Output the [x, y] coordinate of the center of the cell containing the given text.  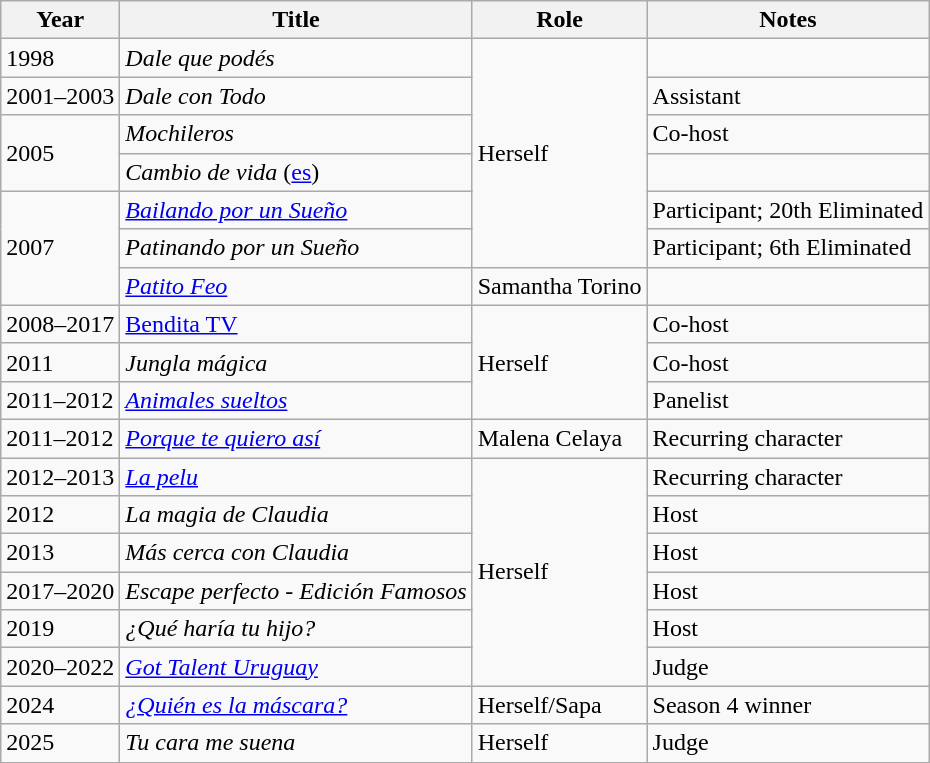
Panelist [788, 400]
Animales sueltos [296, 400]
Bendita TV [296, 324]
2011 [60, 362]
Participant; 20th Eliminated [788, 210]
Patinando por un Sueño [296, 248]
2012 [60, 515]
Herself/Sapa [560, 705]
2025 [60, 743]
1998 [60, 58]
Porque te quiero así [296, 438]
Title [296, 20]
¿Qué haría tu hijo? [296, 629]
Patito Feo [296, 286]
2017–2020 [60, 591]
2007 [60, 248]
Bailando por un Sueño [296, 210]
Assistant [788, 96]
Got Talent Uruguay [296, 667]
2001–2003 [60, 96]
Cambio de vida (es) [296, 172]
2013 [60, 553]
Notes [788, 20]
Mochileros [296, 134]
La magia de Claudia [296, 515]
Dale con Todo [296, 96]
2020–2022 [60, 667]
Season 4 winner [788, 705]
2019 [60, 629]
Participant; 6th Eliminated [788, 248]
Malena Celaya [560, 438]
2008–2017 [60, 324]
2012–2013 [60, 477]
Jungla mágica [296, 362]
2005 [60, 153]
Role [560, 20]
Escape perfecto - Edición Famosos [296, 591]
Tu cara me suena [296, 743]
Más cerca con Claudia [296, 553]
La pelu [296, 477]
Samantha Torino [560, 286]
¿Quién es la máscara? [296, 705]
Year [60, 20]
2024 [60, 705]
Dale que podés [296, 58]
